Extract the [x, y] coordinate from the center of the cell holding the provided text.  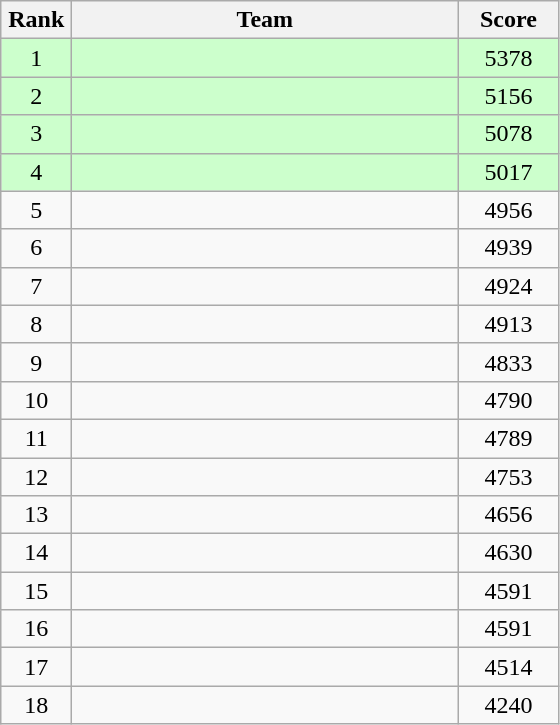
4790 [508, 400]
9 [36, 362]
1 [36, 58]
17 [36, 667]
4913 [508, 324]
8 [36, 324]
5378 [508, 58]
4753 [508, 477]
4789 [508, 438]
4939 [508, 248]
Team [265, 20]
5 [36, 210]
18 [36, 705]
4 [36, 172]
4630 [508, 553]
5078 [508, 134]
2 [36, 96]
10 [36, 400]
4514 [508, 667]
11 [36, 438]
3 [36, 134]
4656 [508, 515]
14 [36, 553]
13 [36, 515]
6 [36, 248]
4240 [508, 705]
5017 [508, 172]
4924 [508, 286]
12 [36, 477]
16 [36, 629]
Rank [36, 20]
15 [36, 591]
7 [36, 286]
Score [508, 20]
4956 [508, 210]
5156 [508, 96]
4833 [508, 362]
